Capture the cell that displays the provided text and extract its [x, y] central coordinate. 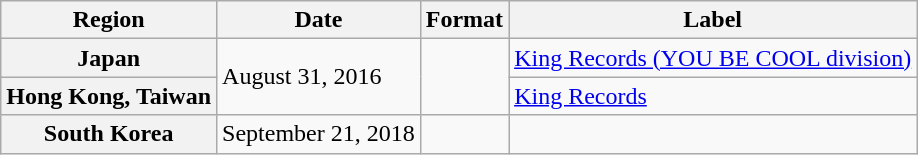
Format [464, 20]
Region [109, 20]
King Records (YOU BE COOL division) [713, 58]
South Korea [109, 134]
Date [319, 20]
Japan [109, 58]
September 21, 2018 [319, 134]
Label [713, 20]
Hong Kong, Taiwan [109, 96]
August 31, 2016 [319, 77]
King Records [713, 96]
